Extract the [x, y] coordinate from the center of the cell holding the provided text.  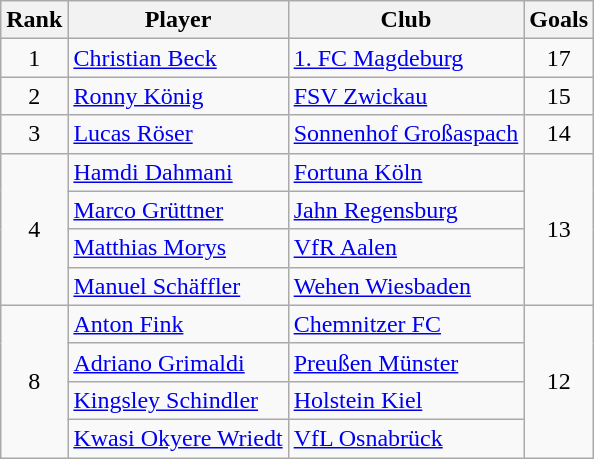
Sonnenhof Großaspach [406, 134]
3 [34, 134]
Fortuna Köln [406, 172]
14 [559, 134]
FSV Zwickau [406, 96]
VfL Osnabrück [406, 438]
Goals [559, 20]
Wehen Wiesbaden [406, 286]
Matthias Morys [178, 248]
Rank [34, 20]
2 [34, 96]
Chemnitzer FC [406, 324]
8 [34, 381]
Anton Fink [178, 324]
1 [34, 58]
Kingsley Schindler [178, 400]
VfR Aalen [406, 248]
Adriano Grimaldi [178, 362]
1. FC Magdeburg [406, 58]
Holstein Kiel [406, 400]
17 [559, 58]
Player [178, 20]
Kwasi Okyere Wriedt [178, 438]
Preußen Münster [406, 362]
Marco Grüttner [178, 210]
Jahn Regensburg [406, 210]
4 [34, 229]
Club [406, 20]
Christian Beck [178, 58]
Lucas Röser [178, 134]
15 [559, 96]
13 [559, 229]
Manuel Schäffler [178, 286]
Hamdi Dahmani [178, 172]
12 [559, 381]
Ronny König [178, 96]
